Search for the cell housing the specified text and yield its (X, Y) center coordinate. 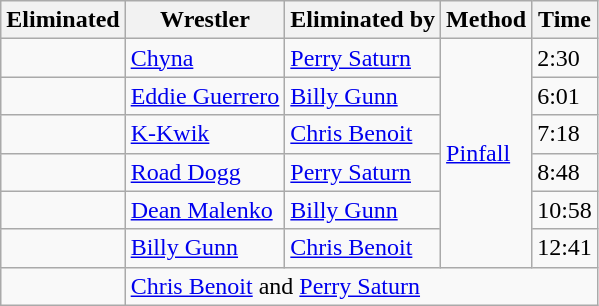
Eliminated by (363, 20)
Method (486, 20)
Chris Benoit and Perry Saturn (361, 286)
Time (565, 20)
Wrestler (205, 20)
12:41 (565, 248)
2:30 (565, 58)
Eliminated (63, 20)
8:48 (565, 172)
7:18 (565, 134)
6:01 (565, 96)
Dean Malenko (205, 210)
Chyna (205, 58)
K-Kwik (205, 134)
Eddie Guerrero (205, 96)
Road Dogg (205, 172)
Pinfall (486, 153)
10:58 (565, 210)
